From the cell containing the given text, extract its center point as (X, Y) coordinate. 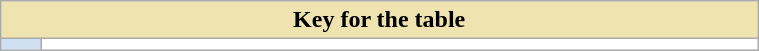
Key for the table (380, 20)
